Provide the (x, y) coordinate of the cell's center where the given text is located.  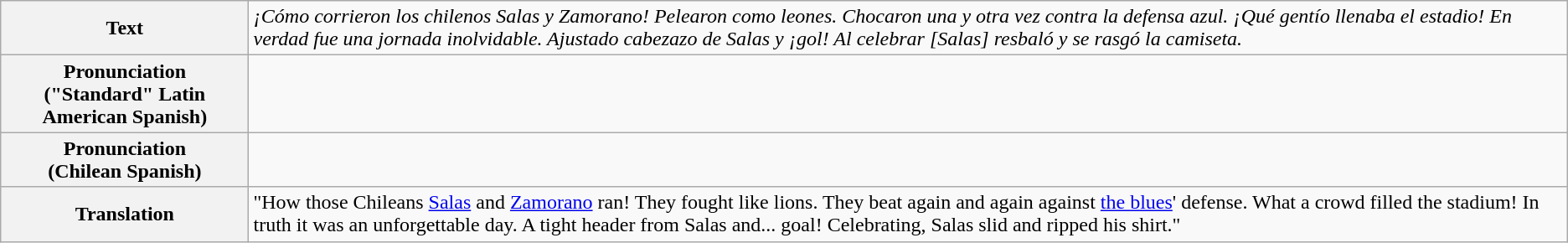
Pronunciation(Chilean Spanish) (125, 159)
Text (125, 28)
Translation (125, 215)
Pronunciation("Standard" Latin American Spanish) (125, 94)
